Locate the cell with the specified text and output its [X, Y] center coordinate. 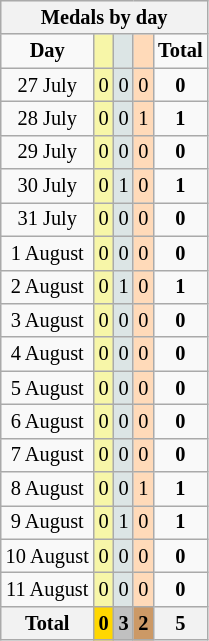
Day [48, 51]
27 July [48, 85]
30 July [48, 186]
3 August [48, 320]
31 July [48, 219]
5 [180, 623]
3 [124, 623]
1 August [48, 253]
2 August [48, 287]
8 August [48, 489]
5 August [48, 388]
10 August [48, 556]
4 August [48, 354]
28 July [48, 118]
11 August [48, 589]
9 August [48, 522]
Medals by day [104, 17]
7 August [48, 455]
6 August [48, 421]
2 [143, 623]
29 July [48, 152]
